Output the [X, Y] coordinate of the center of the cell containing the given text.  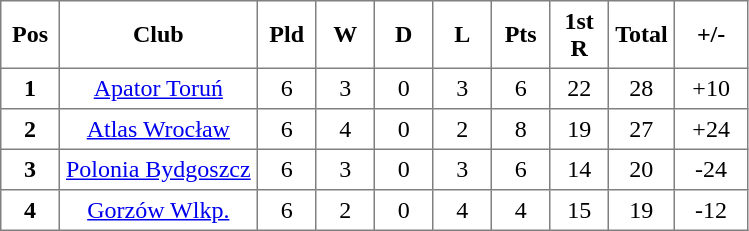
8 [520, 129]
1 [30, 88]
Apator Toruń [158, 88]
W [345, 35]
15 [579, 210]
Gorzów Wlkp. [158, 210]
+24 [711, 129]
Atlas Wrocław [158, 129]
28 [641, 88]
Pos [30, 35]
27 [641, 129]
22 [579, 88]
-12 [711, 210]
1st R [579, 35]
L [462, 35]
Pts [520, 35]
20 [641, 169]
-24 [711, 169]
14 [579, 169]
+10 [711, 88]
Pld [286, 35]
Total [641, 35]
Club [158, 35]
D [403, 35]
Polonia Bydgoszcz [158, 169]
+/- [711, 35]
